From the cell containing the given text, extract its center point as [X, Y] coordinate. 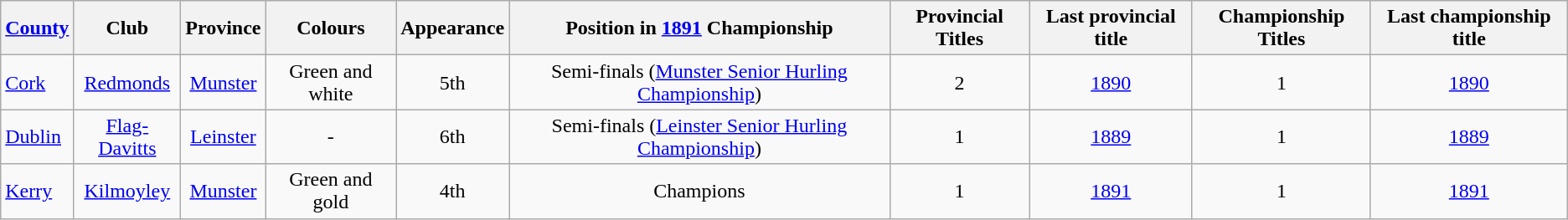
Appearance [452, 28]
County [37, 28]
4th [452, 191]
Last championship title [1469, 28]
Club [127, 28]
Provincial Titles [960, 28]
- [331, 137]
Last provincial title [1111, 28]
Cork [37, 82]
Championship Titles [1282, 28]
Leinster [223, 137]
Redmonds [127, 82]
6th [452, 137]
2 [960, 82]
Semi-finals (Munster Senior Hurling Championship) [699, 82]
Champions [699, 191]
Kerry [37, 191]
Green and gold [331, 191]
Semi-finals (Leinster Senior Hurling Championship) [699, 137]
Kilmoyley [127, 191]
Position in 1891 Championship [699, 28]
Colours [331, 28]
Green and white [331, 82]
5th [452, 82]
Province [223, 28]
Dublin [37, 137]
Flag-Davitts [127, 137]
